Extract the [X, Y] coordinate from the center of the cell holding the provided text.  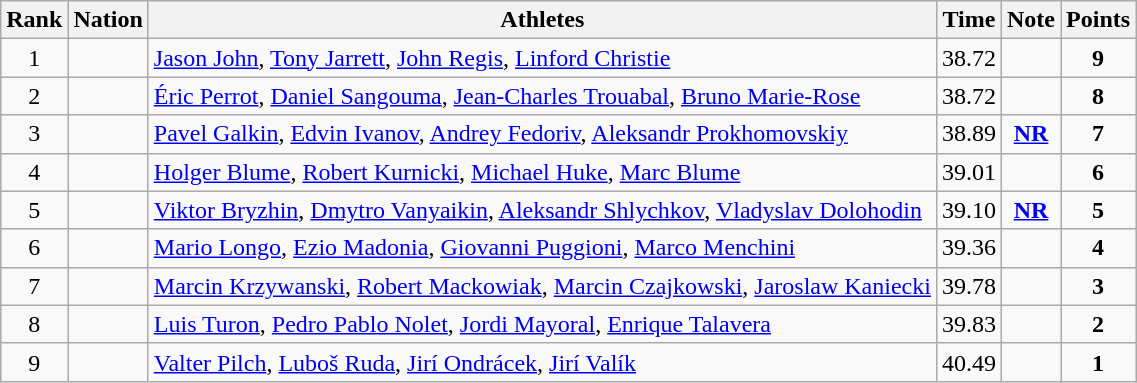
40.49 [968, 362]
Marcin Krzywanski, Robert Mackowiak, Marcin Czajkowski, Jaroslaw Kaniecki [542, 286]
Time [968, 20]
Valter Pilch, Luboš Ruda, Jirí Ondrácek, Jirí Valík [542, 362]
Mario Longo, Ezio Madonia, Giovanni Puggioni, Marco Menchini [542, 248]
Points [1098, 20]
38.89 [968, 134]
39.36 [968, 248]
39.78 [968, 286]
39.83 [968, 324]
39.01 [968, 172]
Pavel Galkin, Edvin Ivanov, Andrey Fedoriv, Aleksandr Prokhomovskiy [542, 134]
Rank [34, 20]
Nation [108, 20]
Holger Blume, Robert Kurnicki, Michael Huke, Marc Blume [542, 172]
Luis Turon, Pedro Pablo Nolet, Jordi Mayoral, Enrique Talavera [542, 324]
39.10 [968, 210]
Viktor Bryzhin, Dmytro Vanyaikin, Aleksandr Shlychkov, Vladyslav Dolohodin [542, 210]
Note [1032, 20]
Jason John, Tony Jarrett, John Regis, Linford Christie [542, 58]
Éric Perrot, Daniel Sangouma, Jean-Charles Trouabal, Bruno Marie-Rose [542, 96]
Athletes [542, 20]
